Return (x, y) of the center of cell containing provided text 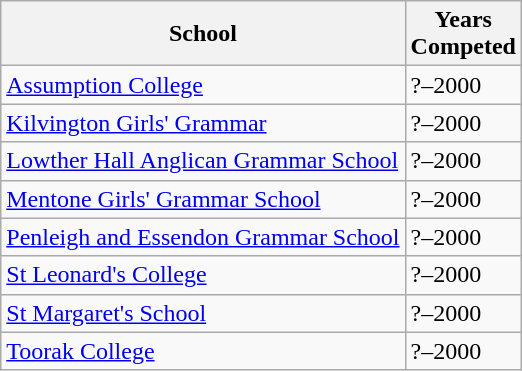
Lowther Hall Anglican Grammar School (203, 161)
St Leonard's College (203, 275)
Toorak College (203, 351)
Penleigh and Essendon Grammar School (203, 237)
Kilvington Girls' Grammar (203, 123)
School (203, 34)
Mentone Girls' Grammar School (203, 199)
St Margaret's School (203, 313)
YearsCompeted (463, 34)
Assumption College (203, 85)
